Determine the (X, Y) coordinate at the center of the cell enclosing the given text.  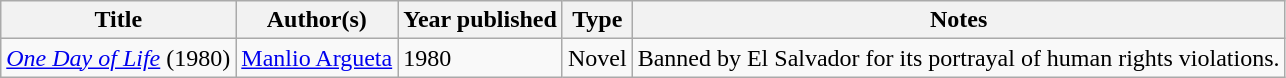
1980 (480, 58)
Type (597, 20)
Author(s) (317, 20)
Manlio Argueta (317, 58)
Notes (958, 20)
Year published (480, 20)
Title (118, 20)
Banned by El Salvador for its portrayal of human rights violations. (958, 58)
Novel (597, 58)
One Day of Life (1980) (118, 58)
